Search for the cell housing the specified text and yield its [X, Y] center coordinate. 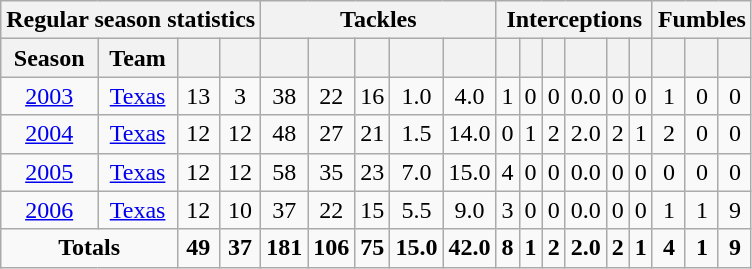
58 [284, 172]
48 [284, 134]
2005 [50, 172]
27 [332, 134]
15 [372, 210]
2006 [50, 210]
35 [332, 172]
38 [284, 96]
4.0 [470, 96]
1.0 [416, 96]
Interceptions [574, 20]
5.5 [416, 210]
106 [332, 248]
2004 [50, 134]
Team [138, 58]
7.0 [416, 172]
1.5 [416, 134]
21 [372, 134]
75 [372, 248]
Regular season statistics [131, 20]
9.0 [470, 210]
14.0 [470, 134]
181 [284, 248]
Tackles [378, 20]
13 [199, 96]
8 [508, 248]
Totals [90, 248]
10 [240, 210]
Season [50, 58]
16 [372, 96]
23 [372, 172]
Fumbles [702, 20]
49 [199, 248]
2003 [50, 96]
42.0 [470, 248]
